For the text-containing cell, return its midpoint in [X, Y] coordinate format. 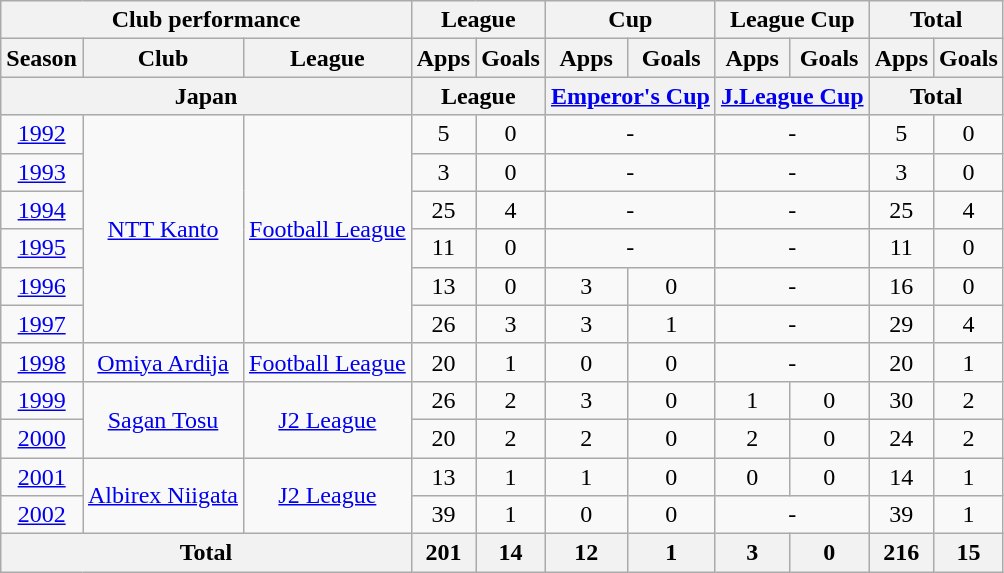
15 [969, 553]
1996 [42, 286]
1999 [42, 400]
29 [901, 324]
Cup [630, 20]
1997 [42, 324]
J.League Cup [792, 96]
Season [42, 58]
24 [901, 438]
1992 [42, 134]
30 [901, 400]
NTT Kanto [162, 229]
Club performance [206, 20]
Omiya Ardija [162, 362]
Sagan Tosu [162, 419]
1998 [42, 362]
Club [162, 58]
201 [443, 553]
2000 [42, 438]
League Cup [792, 20]
12 [586, 553]
1995 [42, 248]
Emperor's Cup [630, 96]
2002 [42, 515]
216 [901, 553]
1994 [42, 210]
Japan [206, 96]
2001 [42, 477]
16 [901, 286]
Albirex Niigata [162, 496]
1993 [42, 172]
